For the text-containing cell, return its midpoint in [X, Y] coordinate format. 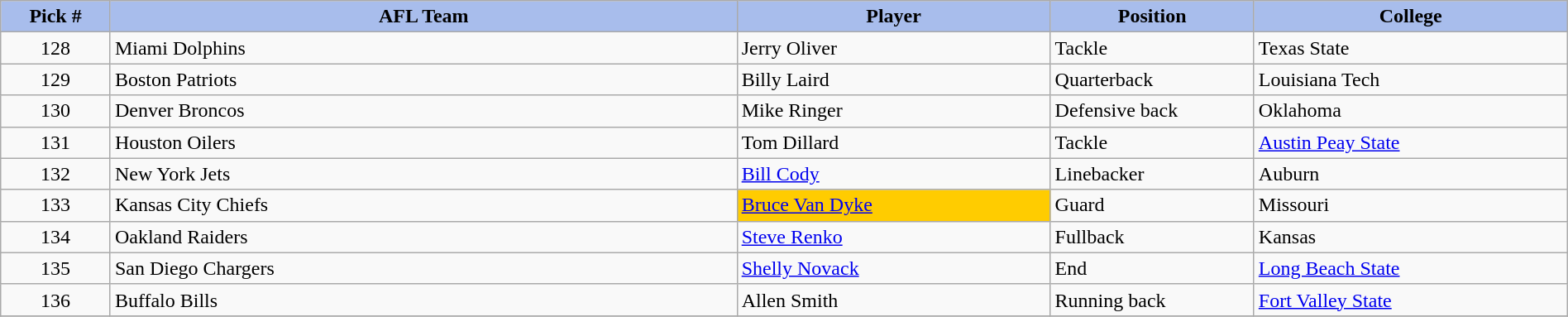
Kansas [1411, 237]
Denver Broncos [423, 111]
Player [893, 17]
Mike Ringer [893, 111]
Billy Laird [893, 79]
Running back [1152, 300]
Guard [1152, 205]
Fort Valley State [1411, 300]
134 [56, 237]
Missouri [1411, 205]
Boston Patriots [423, 79]
130 [56, 111]
Bruce Van Dyke [893, 205]
College [1411, 17]
New York Jets [423, 174]
135 [56, 268]
Shelly Novack [893, 268]
Oakland Raiders [423, 237]
Position [1152, 17]
Houston Oilers [423, 142]
Austin Peay State [1411, 142]
Steve Renko [893, 237]
AFL Team [423, 17]
Long Beach State [1411, 268]
Fullback [1152, 237]
Quarterback [1152, 79]
End [1152, 268]
Miami Dolphins [423, 48]
Louisiana Tech [1411, 79]
Tom Dillard [893, 142]
129 [56, 79]
Jerry Oliver [893, 48]
Defensive back [1152, 111]
Buffalo Bills [423, 300]
Allen Smith [893, 300]
136 [56, 300]
Oklahoma [1411, 111]
Pick # [56, 17]
Bill Cody [893, 174]
Auburn [1411, 174]
San Diego Chargers [423, 268]
131 [56, 142]
Linebacker [1152, 174]
132 [56, 174]
133 [56, 205]
Texas State [1411, 48]
128 [56, 48]
Kansas City Chiefs [423, 205]
